From the cell containing the given text, extract its center point as (x, y) coordinate. 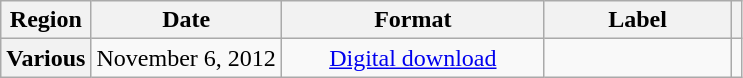
Format (412, 20)
Various (46, 58)
Digital download (412, 58)
Region (46, 20)
Date (186, 20)
November 6, 2012 (186, 58)
Label (637, 20)
